Output the [X, Y] coordinate of the center of the cell containing the given text.  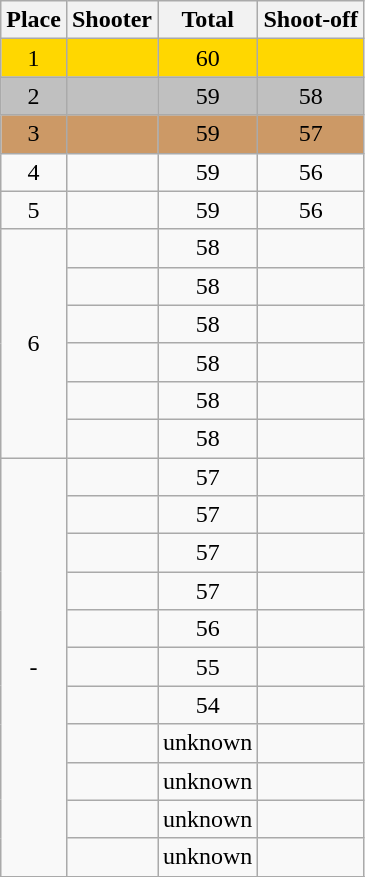
1 [34, 58]
Shoot-off [311, 20]
Shooter [112, 20]
4 [34, 172]
3 [34, 134]
- [34, 668]
54 [208, 705]
55 [208, 667]
5 [34, 210]
6 [34, 343]
Place [34, 20]
2 [34, 96]
Total [208, 20]
60 [208, 58]
